From the cell containing the given text, extract its center point as [X, Y] coordinate. 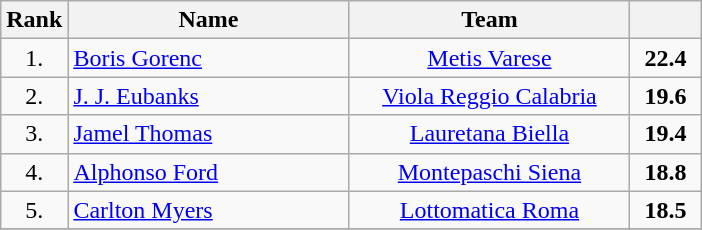
Carlton Myers [208, 210]
19.6 [666, 96]
18.5 [666, 210]
Name [208, 20]
1. [34, 58]
18.8 [666, 172]
22.4 [666, 58]
J. J. Eubanks [208, 96]
4. [34, 172]
Team [490, 20]
Montepaschi Siena [490, 172]
Metis Varese [490, 58]
19.4 [666, 134]
Viola Reggio Calabria [490, 96]
5. [34, 210]
3. [34, 134]
Alphonso Ford [208, 172]
2. [34, 96]
Jamel Thomas [208, 134]
Lottomatica Roma [490, 210]
Rank [34, 20]
Boris Gorenc [208, 58]
Lauretana Biella [490, 134]
